For the text-containing cell, return its midpoint in (X, Y) coordinate format. 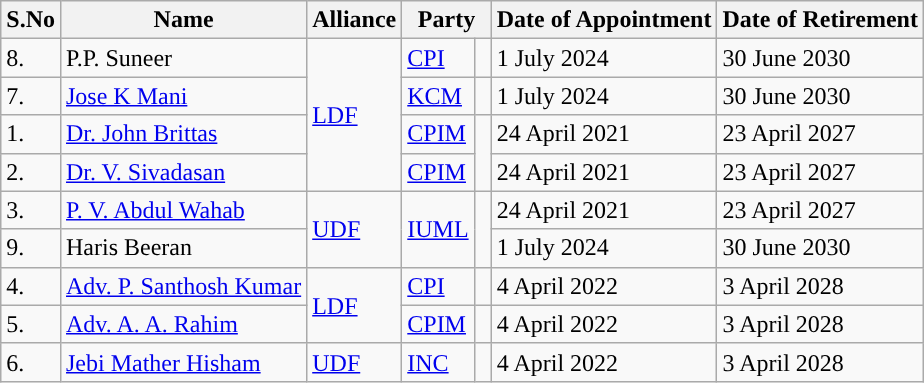
Alliance (354, 20)
Haris Beeran (183, 248)
Dr. John Brittas (183, 134)
Jose K Mani (183, 96)
IUML (438, 229)
4. (31, 286)
KCM (438, 96)
Jebi Mather Hisham (183, 362)
Party (446, 20)
3. (31, 210)
Date of Appointment (604, 20)
Date of Retirement (820, 20)
Adv. A. A. Rahim (183, 324)
Adv. P. Santhosh Kumar (183, 286)
9. (31, 248)
5. (31, 324)
6. (31, 362)
INC (438, 362)
P.P. Suneer (183, 58)
S.No (31, 20)
7. (31, 96)
Dr. V. Sivadasan (183, 172)
P. V. Abdul Wahab (183, 210)
2. (31, 172)
1. (31, 134)
8. (31, 58)
Name (183, 20)
